Extract the [X, Y] coordinate from the center of the cell holding the provided text.  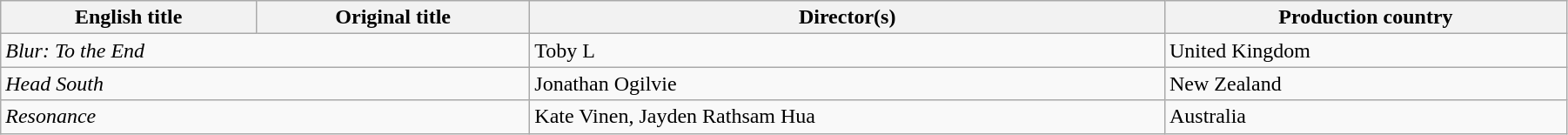
New Zealand [1365, 84]
Director(s) [848, 17]
English title [129, 17]
Original title [393, 17]
Production country [1365, 17]
Toby L [848, 51]
Resonance [265, 117]
Kate Vinen, Jayden Rathsam Hua [848, 117]
United Kingdom [1365, 51]
Blur: To the End [265, 51]
Jonathan Ogilvie [848, 84]
Australia [1365, 117]
Head South [265, 84]
